Detect which cell encompasses the target text, then output its [X, Y] center coordinate. 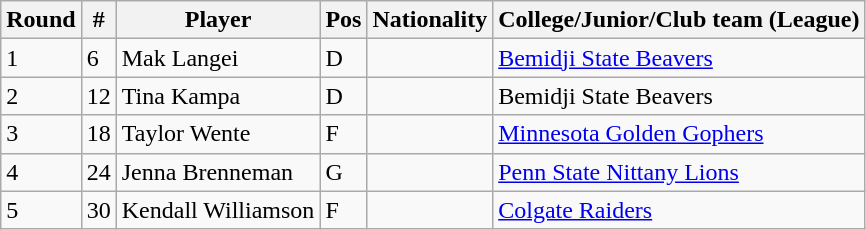
Mak Langei [218, 58]
Colgate Raiders [679, 210]
Tina Kampa [218, 96]
4 [41, 172]
5 [41, 210]
# [98, 20]
Nationality [430, 20]
6 [98, 58]
3 [41, 134]
Round [41, 20]
18 [98, 134]
Pos [344, 20]
1 [41, 58]
30 [98, 210]
Taylor Wente [218, 134]
Player [218, 20]
Penn State Nittany Lions [679, 172]
12 [98, 96]
Jenna Brenneman [218, 172]
Kendall Williamson [218, 210]
Minnesota Golden Gophers [679, 134]
College/Junior/Club team (League) [679, 20]
G [344, 172]
24 [98, 172]
2 [41, 96]
